Find where the given text appears and provide that cell's center as (x, y) coordinate. 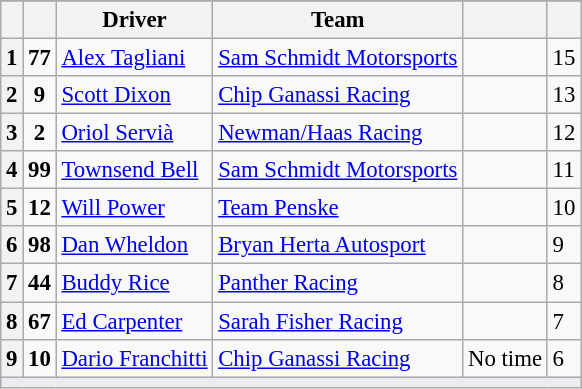
Newman/Haas Racing (338, 133)
98 (40, 245)
77 (40, 58)
No time (506, 358)
5 (12, 208)
15 (564, 58)
3 (12, 133)
Townsend Bell (134, 170)
Driver (134, 20)
Buddy Rice (134, 283)
4 (12, 170)
Ed Carpenter (134, 321)
Panther Racing (338, 283)
44 (40, 283)
1 (12, 58)
Dario Franchitti (134, 358)
13 (564, 95)
Team (338, 20)
Will Power (134, 208)
Sarah Fisher Racing (338, 321)
Team Penske (338, 208)
Scott Dixon (134, 95)
67 (40, 321)
Alex Tagliani (134, 58)
Oriol Servià (134, 133)
99 (40, 170)
Bryan Herta Autosport (338, 245)
Dan Wheldon (134, 245)
11 (564, 170)
